Extract the [X, Y] coordinate from the center of the cell holding the provided text.  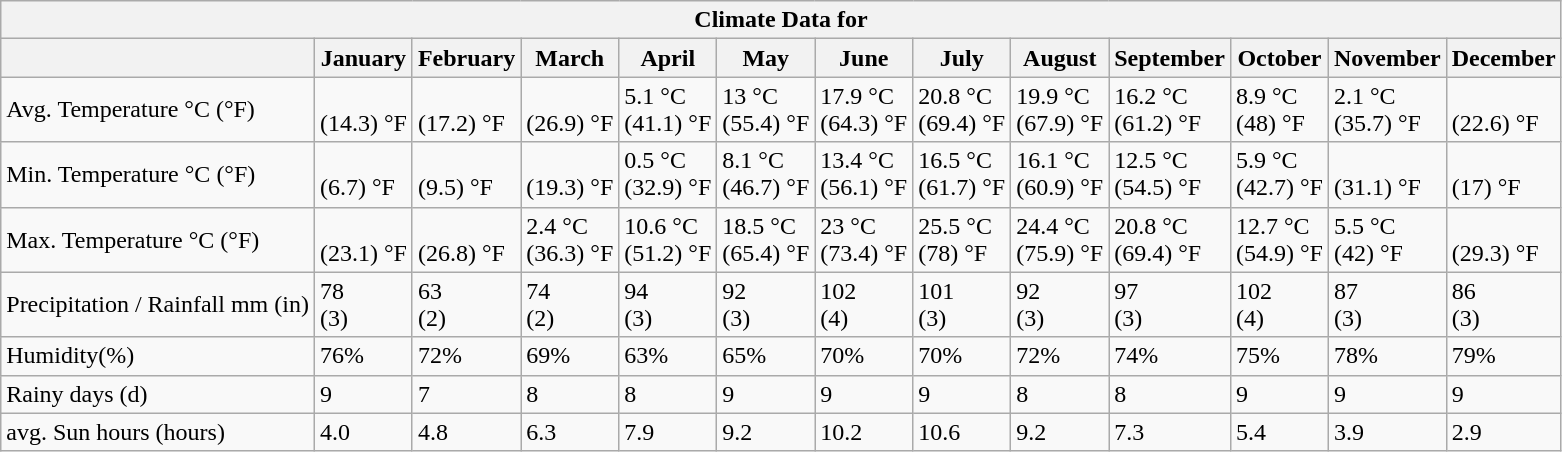
5.1 °C(41.1) °F [668, 110]
(22.6) °F [1504, 110]
(14.3) °F [363, 110]
May [766, 58]
(26.8) °F [466, 240]
79% [1504, 356]
24.4 °C(75.9) °F [1060, 240]
4.0 [363, 432]
March [570, 58]
78(3) [363, 304]
10.6 [962, 432]
69% [570, 356]
65% [766, 356]
September [1170, 58]
12.7 °C(54.9) °F [1279, 240]
(23.1) °F [363, 240]
Climate Data for [781, 20]
June [864, 58]
December [1504, 58]
2.4 °C(36.3) °F [570, 240]
(9.5) °F [466, 174]
74(2) [570, 304]
(19.3) °F [570, 174]
18.5 °C(65.4) °F [766, 240]
8.9 °C(48) °F [1279, 110]
Rainy days (d) [158, 394]
Precipitation / Rainfall mm (in) [158, 304]
August [1060, 58]
5.9 °C(42.7) °F [1279, 174]
2.1 °C(35.7) °F [1387, 110]
(6.7) °F [363, 174]
(31.1) °F [1387, 174]
7 [466, 394]
Avg. Temperature °C (°F) [158, 110]
5.4 [1279, 432]
November [1387, 58]
7.3 [1170, 432]
October [1279, 58]
8.1 °C(46.7) °F [766, 174]
13.4 °C(56.1) °F [864, 174]
19.9 °C(67.9) °F [1060, 110]
0.5 °C(32.9) °F [668, 174]
7.9 [668, 432]
2.9 [1504, 432]
63(2) [466, 304]
3.9 [1387, 432]
23 °C(73.4) °F [864, 240]
17.9 °C(64.3) °F [864, 110]
76% [363, 356]
5.5 °C(42) °F [1387, 240]
13 °C(55.4) °F [766, 110]
25.5 °C(78) °F [962, 240]
April [668, 58]
(26.9) °F [570, 110]
July [962, 58]
16.1 °C(60.9) °F [1060, 174]
(29.3) °F [1504, 240]
4.8 [466, 432]
Humidity(%) [158, 356]
12.5 °C(54.5) °F [1170, 174]
75% [1279, 356]
(17.2) °F [466, 110]
Min. Temperature °C (°F) [158, 174]
January [363, 58]
101(3) [962, 304]
February [466, 58]
(17) °F [1504, 174]
10.6 °C(51.2) °F [668, 240]
63% [668, 356]
97(3) [1170, 304]
16.2 °C(61.2) °F [1170, 110]
87(3) [1387, 304]
74% [1170, 356]
78% [1387, 356]
10.2 [864, 432]
86(3) [1504, 304]
avg. Sun hours (hours) [158, 432]
6.3 [570, 432]
94(3) [668, 304]
Max. Temperature °C (°F) [158, 240]
16.5 °C(61.7) °F [962, 174]
